Search for the cell housing the specified text and yield its [x, y] center coordinate. 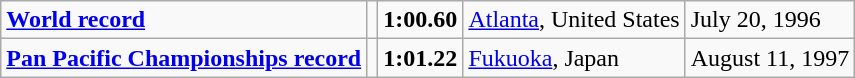
Fukuoka, Japan [574, 58]
July 20, 1996 [770, 20]
Pan Pacific Championships record [184, 58]
1:00.60 [420, 20]
1:01.22 [420, 58]
August 11, 1997 [770, 58]
World record [184, 20]
Atlanta, United States [574, 20]
